Determine the [X, Y] coordinate at the center of the cell enclosing the given text.  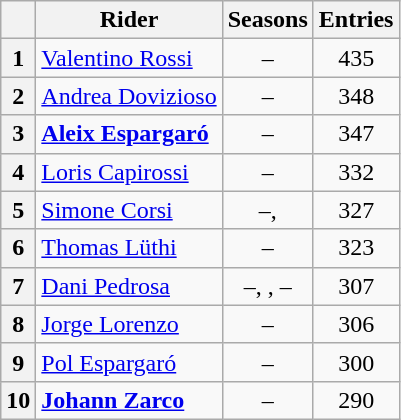
Jorge Lorenzo [129, 324]
1 [18, 58]
290 [356, 400]
347 [356, 134]
332 [356, 172]
Andrea Dovizioso [129, 96]
6 [18, 248]
2 [18, 96]
5 [18, 210]
348 [356, 96]
Pol Espargaró [129, 362]
4 [18, 172]
7 [18, 286]
Entries [356, 20]
–, [268, 210]
Dani Pedrosa [129, 286]
8 [18, 324]
306 [356, 324]
Aleix Espargaró [129, 134]
3 [18, 134]
Simone Corsi [129, 210]
9 [18, 362]
Thomas Lüthi [129, 248]
Seasons [268, 20]
327 [356, 210]
323 [356, 248]
Johann Zarco [129, 400]
10 [18, 400]
435 [356, 58]
–, , – [268, 286]
Valentino Rossi [129, 58]
Loris Capirossi [129, 172]
307 [356, 286]
300 [356, 362]
Rider [129, 20]
